Determine the [X, Y] coordinate at the center of the cell enclosing the given text.  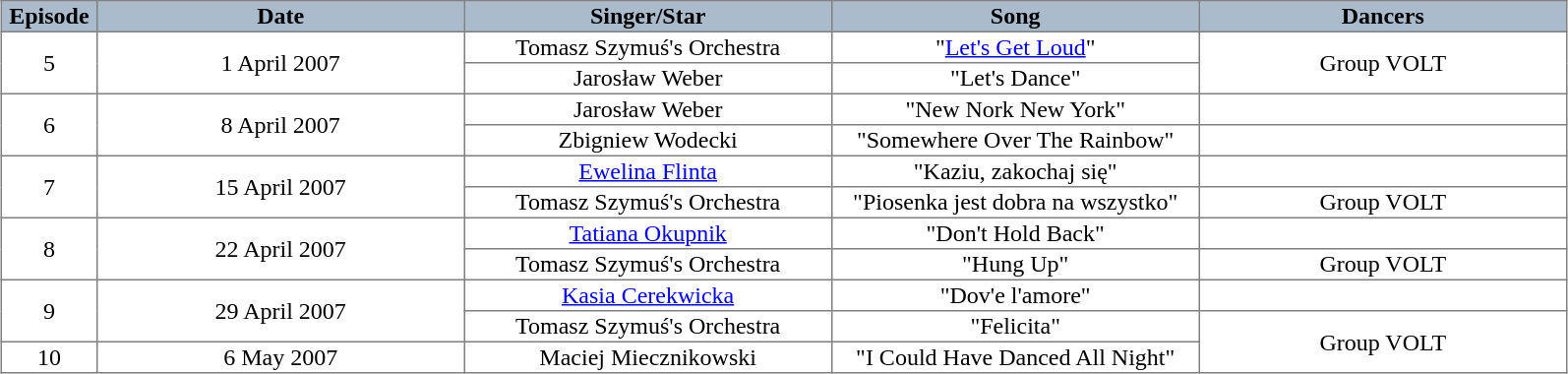
1 April 2007 [280, 63]
Maciej Miecznikowski [648, 357]
8 [49, 248]
"Somewhere Over The Rainbow" [1015, 141]
"Let's Dance" [1015, 79]
"I Could Have Danced All Night" [1015, 357]
6 May 2007 [280, 357]
Singer/Star [648, 17]
22 April 2007 [280, 248]
"Felicita" [1015, 327]
"Hung Up" [1015, 265]
5 [49, 63]
Zbigniew Wodecki [648, 141]
15 April 2007 [280, 187]
8 April 2007 [280, 124]
"Let's Get Loud" [1015, 47]
Date [280, 17]
6 [49, 124]
Song [1015, 17]
29 April 2007 [280, 311]
Kasia Cerekwicka [648, 295]
"Don't Hold Back" [1015, 233]
7 [49, 187]
9 [49, 311]
"Piosenka jest dobra na wszystko" [1015, 203]
Tatiana Okupnik [648, 233]
"Dov'e l'amore" [1015, 295]
"New Nork New York" [1015, 109]
Episode [49, 17]
"Kaziu, zakochaj się" [1015, 171]
Dancers [1383, 17]
Ewelina Flinta [648, 171]
10 [49, 357]
